Detect which cell encompasses the target text, then output its [x, y] center coordinate. 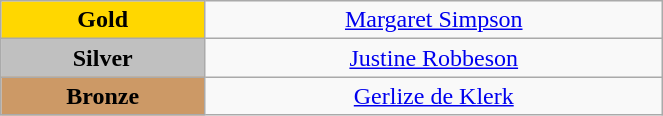
Gold [103, 20]
Justine Robbeson [434, 58]
Silver [103, 58]
Gerlize de Klerk [434, 96]
Margaret Simpson [434, 20]
Bronze [103, 96]
